Extract the (x, y) coordinate from the center of the cell holding the provided text.  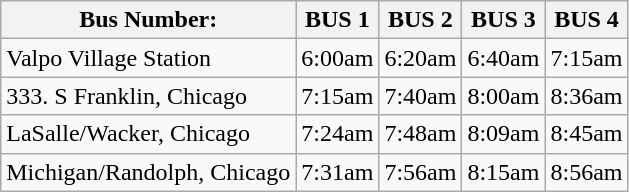
8:36am (586, 96)
8:00am (504, 96)
7:48am (420, 134)
6:20am (420, 58)
7:56am (420, 172)
6:40am (504, 58)
BUS 2 (420, 20)
Bus Number: (148, 20)
7:31am (338, 172)
Valpo Village Station (148, 58)
7:24am (338, 134)
BUS 1 (338, 20)
BUS 3 (504, 20)
333. S Franklin, Chicago (148, 96)
BUS 4 (586, 20)
Michigan/Randolph, Chicago (148, 172)
6:00am (338, 58)
8:09am (504, 134)
8:45am (586, 134)
LaSalle/Wacker, Chicago (148, 134)
7:40am (420, 96)
8:15am (504, 172)
8:56am (586, 172)
